Capture the cell that displays the provided text and extract its [x, y] central coordinate. 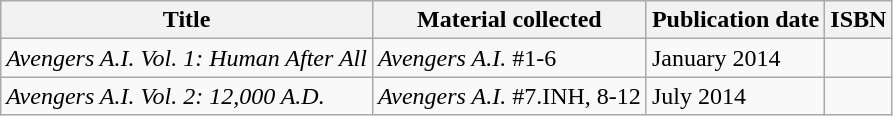
Avengers A.I. Vol. 2: 12,000 A.D. [187, 96]
Publication date [735, 20]
ISBN [858, 20]
Avengers A.I. Vol. 1: Human After All [187, 58]
Title [187, 20]
Avengers A.I. #1-6 [509, 58]
July 2014 [735, 96]
January 2014 [735, 58]
Material collected [509, 20]
Avengers A.I. #7.INH, 8-12 [509, 96]
